Capture the cell that displays the provided text and extract its [X, Y] central coordinate. 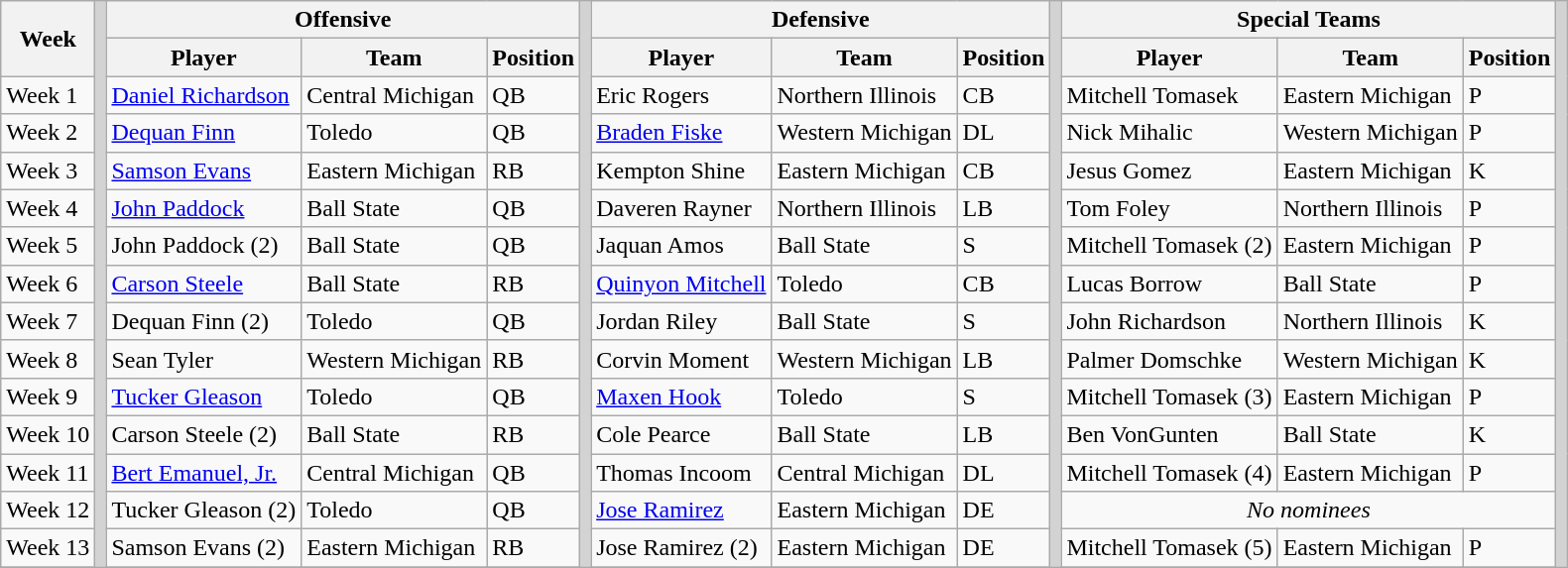
Carson Steele (2) [204, 434]
Braden Fiske [681, 133]
Bert Emanuel, Jr. [204, 473]
Week 13 [48, 548]
John Paddock [204, 208]
Eric Rogers [681, 95]
Dequan Finn [204, 133]
Week 5 [48, 246]
Tom Foley [1169, 208]
Sean Tyler [204, 359]
Mitchell Tomasek (3) [1169, 397]
Week 3 [48, 170]
Week 11 [48, 473]
Week 8 [48, 359]
Jose Ramirez (2) [681, 548]
Lucas Borrow [1169, 284]
Daveren Rayner [681, 208]
Tucker Gleason [204, 397]
Week 1 [48, 95]
Dequan Finn (2) [204, 321]
Defensive [821, 20]
Week 2 [48, 133]
Week [48, 39]
Cole Pearce [681, 434]
Jordan Riley [681, 321]
Maxen Hook [681, 397]
Mitchell Tomasek (2) [1169, 246]
Offensive [343, 20]
Daniel Richardson [204, 95]
No nominees [1309, 511]
Jesus Gomez [1169, 170]
Kempton Shine [681, 170]
Special Teams [1309, 20]
Samson Evans (2) [204, 548]
Corvin Moment [681, 359]
John Richardson [1169, 321]
Nick Mihalic [1169, 133]
Quinyon Mitchell [681, 284]
Tucker Gleason (2) [204, 511]
Jose Ramirez [681, 511]
Week 9 [48, 397]
Ben VonGunten [1169, 434]
Week 6 [48, 284]
Carson Steele [204, 284]
Week 12 [48, 511]
Week 10 [48, 434]
Week 7 [48, 321]
Jaquan Amos [681, 246]
Mitchell Tomasek (4) [1169, 473]
Mitchell Tomasek (5) [1169, 548]
Week 4 [48, 208]
Samson Evans [204, 170]
Thomas Incoom [681, 473]
Palmer Domschke [1169, 359]
Mitchell Tomasek [1169, 95]
John Paddock (2) [204, 246]
